From the cell containing the given text, extract its center point as (X, Y) coordinate. 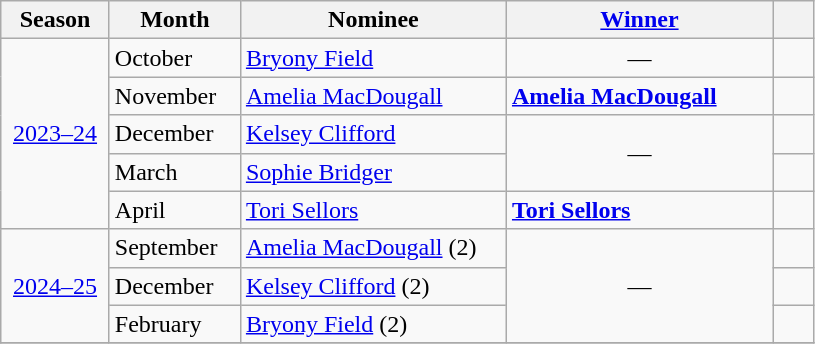
Season (56, 20)
Kelsey Clifford (373, 134)
Nominee (373, 20)
Kelsey Clifford (2) (373, 286)
April (174, 210)
Bryony Field (373, 58)
March (174, 172)
2023–24 (56, 134)
Bryony Field (2) (373, 324)
2024–25 (56, 286)
September (174, 248)
October (174, 58)
Month (174, 20)
Winner (639, 20)
Sophie Bridger (373, 172)
February (174, 324)
Amelia MacDougall (2) (373, 248)
November (174, 96)
